Extract the [x, y] coordinate from the center of the cell holding the provided text.  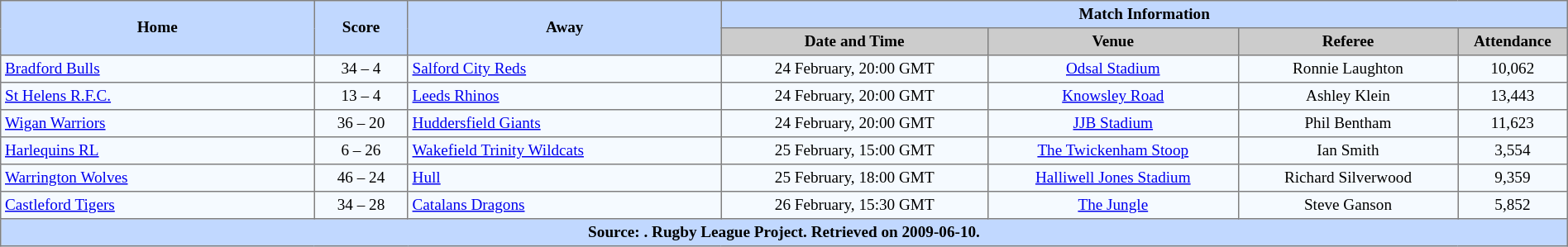
26 February, 15:30 GMT [854, 205]
Leeds Rhinos [564, 96]
13 – 4 [361, 96]
13,443 [1513, 96]
Castleford Tigers [157, 205]
Huddersfield Giants [564, 124]
Source: . Rugby League Project. Retrieved on 2009-06-10. [784, 233]
Odsal Stadium [1113, 69]
Richard Silverwood [1348, 178]
Ashley Klein [1348, 96]
Hull [564, 178]
25 February, 18:00 GMT [854, 178]
Steve Ganson [1348, 205]
Ian Smith [1348, 150]
3,554 [1513, 150]
Match Information [1145, 15]
Away [564, 28]
9,359 [1513, 178]
6 – 26 [361, 150]
11,623 [1513, 124]
Knowsley Road [1113, 96]
36 – 20 [361, 124]
Catalans Dragons [564, 205]
Phil Bentham [1348, 124]
10,062 [1513, 69]
Attendance [1513, 41]
Bradford Bulls [157, 69]
34 – 4 [361, 69]
Venue [1113, 41]
Wigan Warriors [157, 124]
Ronnie Laughton [1348, 69]
Date and Time [854, 41]
Salford City Reds [564, 69]
Harlequins RL [157, 150]
5,852 [1513, 205]
34 – 28 [361, 205]
Warrington Wolves [157, 178]
The Jungle [1113, 205]
St Helens R.F.C. [157, 96]
Referee [1348, 41]
46 – 24 [361, 178]
The Twickenham Stoop [1113, 150]
Halliwell Jones Stadium [1113, 178]
25 February, 15:00 GMT [854, 150]
Wakefield Trinity Wildcats [564, 150]
Score [361, 28]
Home [157, 28]
JJB Stadium [1113, 124]
